Pinpoint the cell where the given text exists, returning its [X, Y] midpoint coordinate. 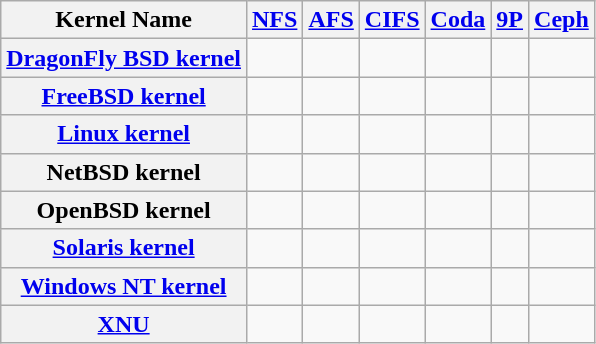
Kernel Name [124, 20]
Ceph [562, 20]
NFS [274, 20]
AFS [331, 20]
Solaris kernel [124, 248]
CIFS [392, 20]
Coda [458, 20]
Windows NT kernel [124, 286]
DragonFly BSD kernel [124, 58]
Linux kernel [124, 134]
XNU [124, 324]
OpenBSD kernel [124, 210]
NetBSD kernel [124, 172]
FreeBSD kernel [124, 96]
9P [510, 20]
